For the text-containing cell, return its midpoint in [X, Y] coordinate format. 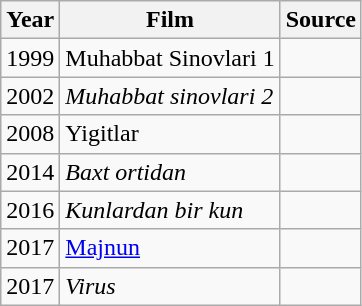
Yigitlar [170, 134]
2014 [30, 172]
2002 [30, 96]
Year [30, 20]
Source [320, 20]
Film [170, 20]
Majnun [170, 248]
Kunlardan bir kun [170, 210]
Muhabbat Sinovlari 1 [170, 58]
2016 [30, 210]
Virus [170, 286]
2008 [30, 134]
1999 [30, 58]
Muhabbat sinovlari 2 [170, 96]
Baxt ortidan [170, 172]
